For the text-containing cell, return its midpoint in (X, Y) coordinate format. 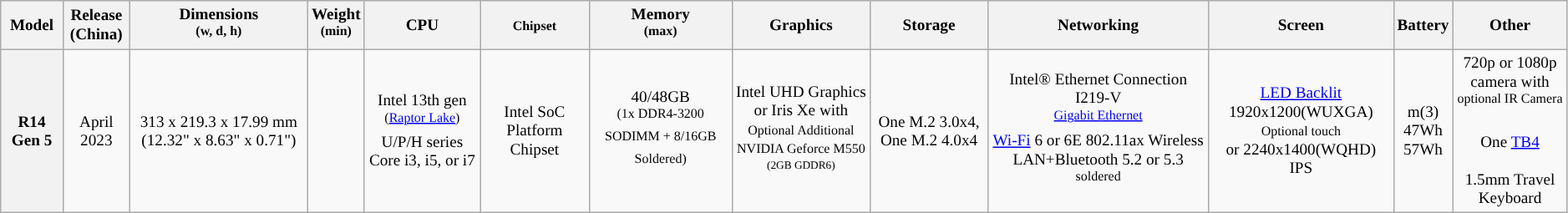
Chipset (535, 25)
Intel UHD Graphics or Iris Xe with Optional Additional NVIDIA Geforce M550 (2GB GDDR6) (800, 131)
313 x 219.3 x 17.99 mm (12.32" x 8.63" x 0.71") (219, 131)
Model (32, 25)
Weight (min) (336, 25)
One M.2 3.0x4, One M.2 4.0x4 (929, 131)
Networking (1099, 25)
40/48GB (1x DDR4-3200 SODIMM + 8/16GB Soldered) (660, 131)
Graphics (800, 25)
m(3) 47Wh57Wh (1423, 131)
Intel 13th gen (Raptor Lake) U/P/H series Core i3, i5, or i7 (422, 131)
Release(China) (96, 25)
CPU (422, 25)
Storage (929, 25)
Memory (max) (660, 25)
720p or 1080p camera with optional IR Camera One TB4 1.5mm Travel Keyboard (1510, 131)
LED Backlit 1920x1200(WUXGA) Optional touch or 2240x1400(WQHD) IPS (1302, 131)
April 2023 (96, 131)
Battery (1423, 25)
Other (1510, 25)
R14 Gen 5 (32, 131)
Intel® Ethernet Connection I219-V Gigabit Ethernet Wi-Fi 6 or 6E 802.11ax Wireless LAN+Bluetooth 5.2 or 5.3soldered (1099, 131)
Screen (1302, 25)
Intel SoC Platform Chipset (535, 131)
Dimensions (w, d, h) (219, 25)
